Provide the (X, Y) coordinate of the cell's center where the given text is located.  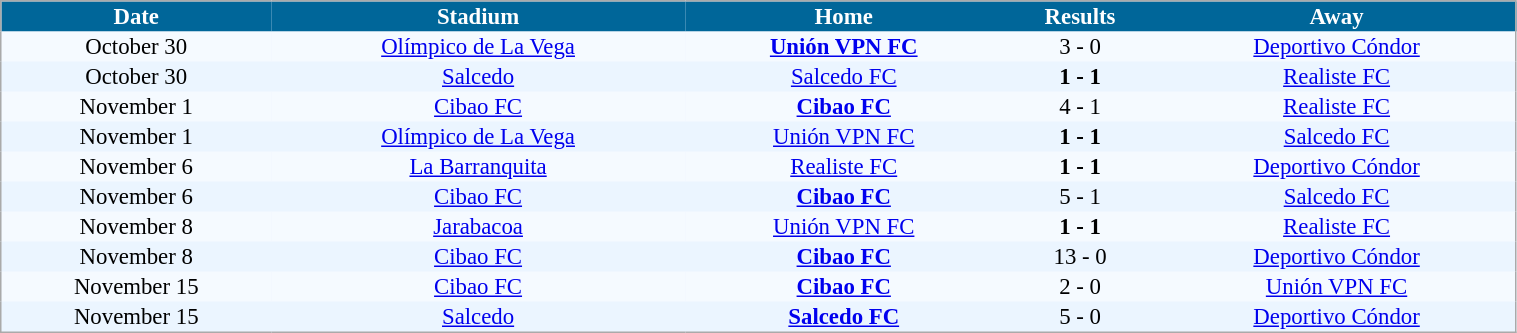
2 - 0 (1080, 287)
4 - 1 (1080, 107)
Results (1080, 16)
Away (1337, 16)
13 - 0 (1080, 257)
Stadium (478, 16)
Jarabacoa (478, 227)
Date (136, 16)
5 - 0 (1080, 318)
La Barranquita (478, 167)
3 - 0 (1080, 47)
Home (844, 16)
5 - 1 (1080, 197)
